Return the (X, Y) coordinate for the center point of the cell that contains the specified text.  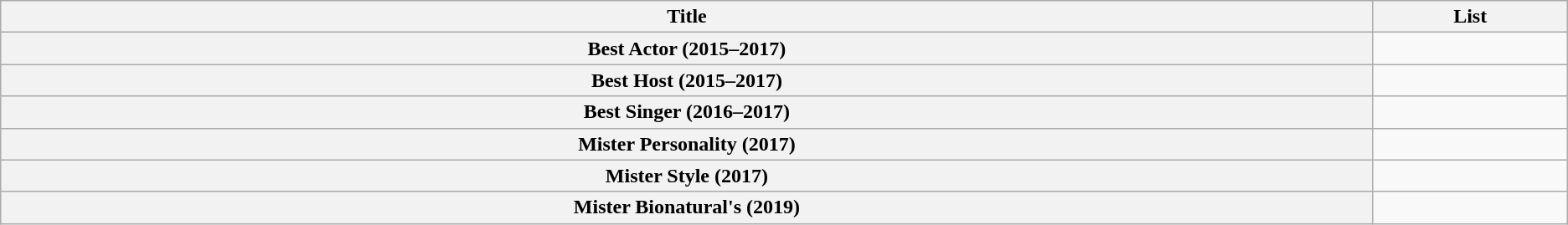
Best Host (2015–2017) (687, 80)
Title (687, 17)
Best Singer (2016–2017) (687, 112)
Mister Personality (2017) (687, 144)
List (1470, 17)
Mister Bionatural's (2019) (687, 207)
Mister Style (2017) (687, 176)
Best Actor (2015–2017) (687, 49)
